Pinpoint the cell where the given text exists, returning its (X, Y) midpoint coordinate. 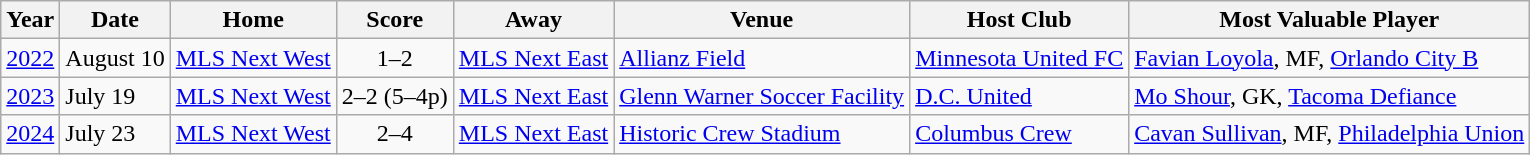
2023 (30, 96)
Venue (762, 20)
Glenn Warner Soccer Facility (762, 96)
Minnesota United FC (1020, 58)
Cavan Sullivan, MF, Philadelphia Union (1330, 134)
2–2 (5–4p) (394, 96)
August 10 (115, 58)
Home (253, 20)
Date (115, 20)
2024 (30, 134)
Columbus Crew (1020, 134)
Host Club (1020, 20)
2022 (30, 58)
Away (533, 20)
Most Valuable Player (1330, 20)
Year (30, 20)
D.C. United (1020, 96)
Score (394, 20)
Historic Crew Stadium (762, 134)
Favian Loyola, MF, Orlando City B (1330, 58)
July 19 (115, 96)
July 23 (115, 134)
2–4 (394, 134)
1–2 (394, 58)
Allianz Field (762, 58)
Mo Shour, GK, Tacoma Defiance (1330, 96)
